Scan for the cell matching the given text and deliver its (X, Y) coordinate at center. 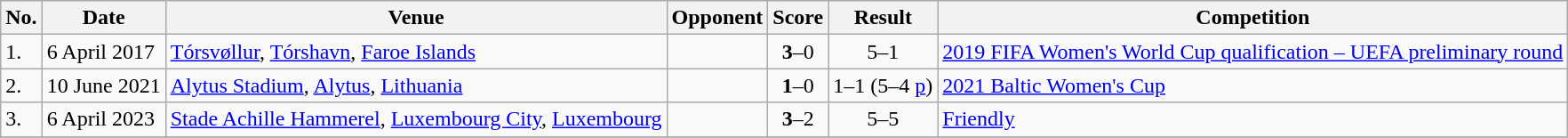
2019 FIFA Women's World Cup qualification – UEFA preliminary round (1253, 52)
5–1 (884, 52)
3. (21, 119)
Result (884, 18)
Alytus Stadium, Alytus, Lithuania (416, 85)
10 June 2021 (103, 85)
1–1 (5–4 p) (884, 85)
No. (21, 18)
Score (798, 18)
Friendly (1253, 119)
3–0 (798, 52)
3–2 (798, 119)
2021 Baltic Women's Cup (1253, 85)
Competition (1253, 18)
6 April 2023 (103, 119)
Stade Achille Hammerel, Luxembourg City, Luxembourg (416, 119)
6 April 2017 (103, 52)
Venue (416, 18)
5–5 (884, 119)
Tórsvøllur, Tórshavn, Faroe Islands (416, 52)
Opponent (717, 18)
1–0 (798, 85)
1. (21, 52)
2. (21, 85)
Date (103, 18)
